For the text-containing cell, return its midpoint in [x, y] coordinate format. 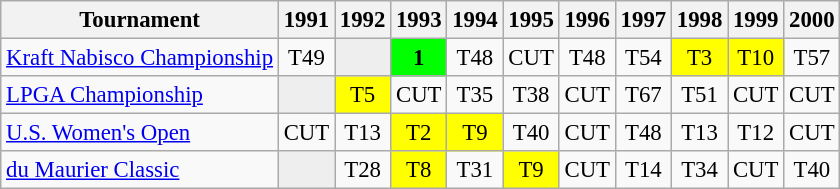
T54 [643, 58]
T31 [475, 170]
2000 [812, 20]
1991 [306, 20]
LPGA Championship [140, 95]
1 [419, 58]
du Maurier Classic [140, 170]
T35 [475, 95]
T5 [363, 95]
T67 [643, 95]
1994 [475, 20]
T3 [699, 58]
1998 [699, 20]
Tournament [140, 20]
Kraft Nabisco Championship [140, 58]
1999 [756, 20]
1993 [419, 20]
T12 [756, 133]
T38 [531, 95]
T34 [699, 170]
1997 [643, 20]
T51 [699, 95]
T2 [419, 133]
1995 [531, 20]
T49 [306, 58]
T28 [363, 170]
T14 [643, 170]
1992 [363, 20]
U.S. Women's Open [140, 133]
T10 [756, 58]
T57 [812, 58]
T8 [419, 170]
1996 [587, 20]
